Provide the [x, y] coordinate of the cell's center where the given text is located.  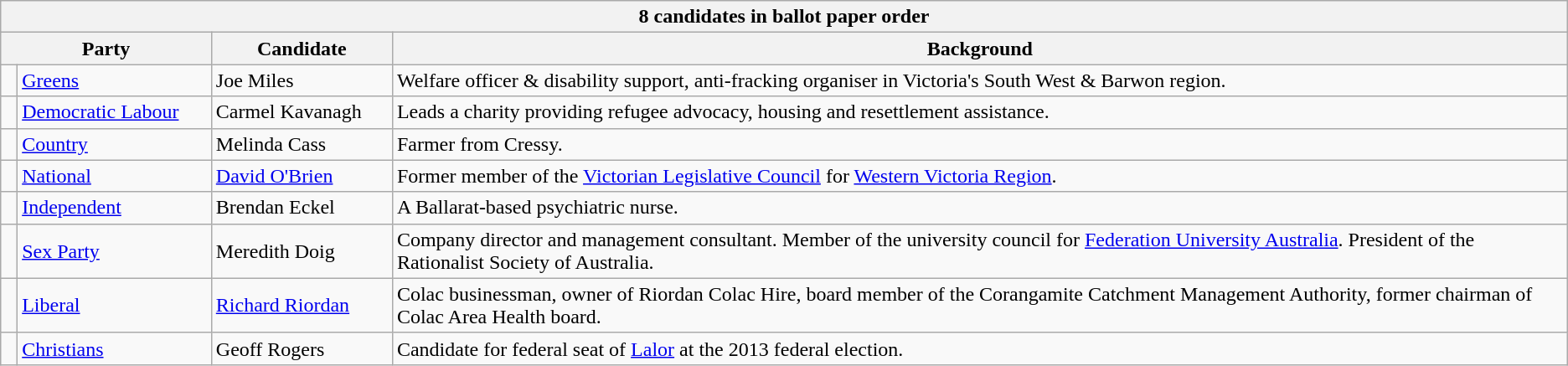
Country [115, 144]
Independent [115, 208]
Brendan Eckel [302, 208]
Background [980, 49]
Geoff Rogers [302, 348]
Meredith Doig [302, 251]
Christians [115, 348]
Greens [115, 80]
Farmer from Cressy. [980, 144]
Sex Party [115, 251]
Liberal [115, 305]
Carmel Kavanagh [302, 112]
Candidate [302, 49]
Democratic Labour [115, 112]
Richard Riordan [302, 305]
Joe Miles [302, 80]
Leads a charity providing refugee advocacy, housing and resettlement assistance. [980, 112]
Welfare officer & disability support, anti-fracking organiser in Victoria's South West & Barwon region. [980, 80]
National [115, 176]
Former member of the Victorian Legislative Council for Western Victoria Region. [980, 176]
David O'Brien [302, 176]
8 candidates in ballot paper order [784, 17]
A Ballarat-based psychiatric nurse. [980, 208]
Candidate for federal seat of Lalor at the 2013 federal election. [980, 348]
Melinda Cass [302, 144]
Party [106, 49]
